Return the (X, Y) coordinate for the center point of the cell that contains the specified text.  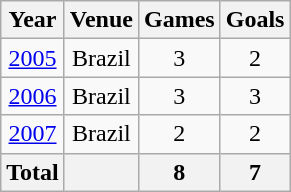
Year (33, 20)
Games (179, 20)
2007 (33, 134)
8 (179, 172)
2006 (33, 96)
Total (33, 172)
7 (255, 172)
2005 (33, 58)
Venue (101, 20)
Goals (255, 20)
